From the cell containing the given text, extract its center point as [x, y] coordinate. 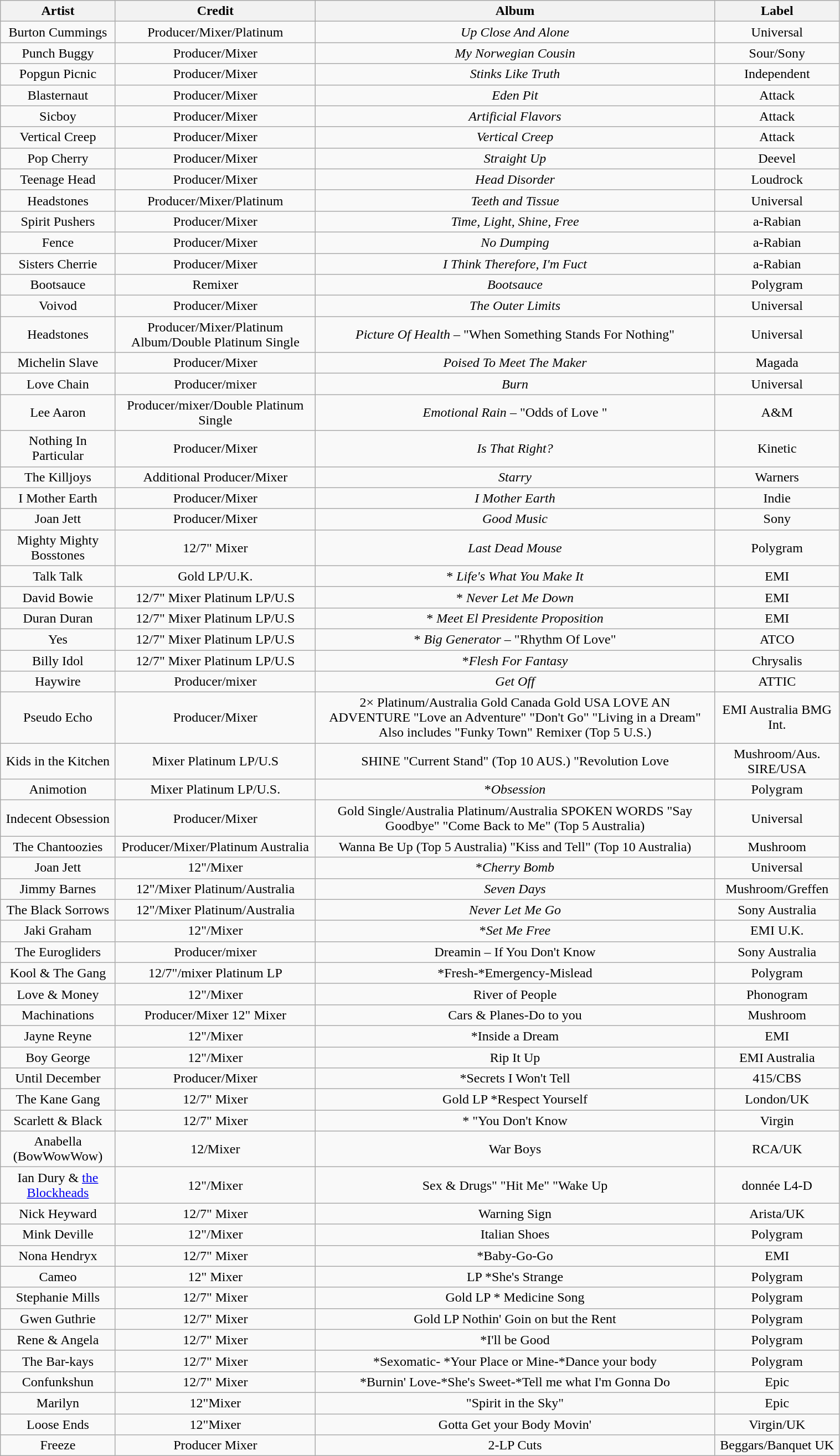
Ian Dury & the Blockheads [58, 1185]
Poised To Meet The Maker [515, 363]
Cars & Planes-Do to you [515, 1015]
Mushroom/Aus. SIRE/USA [777, 761]
*Set Me Free [515, 931]
Deevel [777, 158]
Kinetic [777, 448]
The Killjoys [58, 477]
* Life's What You Make It [515, 576]
I Think Therefore, I'm Fuct [515, 264]
Producer/mixer/Double Platinum Single [215, 413]
* Meet El Presidente Proposition [515, 618]
Burn [515, 384]
Arista/UK [777, 1214]
12/7"/mixer Platinum LP [215, 973]
12/Mixer [215, 1149]
Italian Shoes [515, 1235]
*Obsession [515, 790]
Spirit Pushers [58, 221]
Gold LP Nothin' Goin on but the Rent [515, 1319]
David Bowie [58, 597]
Michelin Slave [58, 363]
LP *She's Strange [515, 1277]
Straight Up [515, 158]
Sisters Cherrie [58, 264]
Gold LP/U.K. [215, 576]
Mushroom/Greffen [777, 889]
Picture Of Health – "When Something Stands For Nothing" [515, 334]
EMI Australia BMG Int. [777, 718]
Artist [58, 11]
Album [515, 11]
Virgin/UK [777, 1424]
Blasternaut [58, 95]
Starry [515, 477]
"Spirit in the Sky" [515, 1403]
Talk Talk [58, 576]
Artificial Flavors [515, 116]
EMI U.K. [777, 931]
*Flesh For Fantasy [515, 660]
Machinations [58, 1015]
A&M [777, 413]
Pop Cherry [58, 158]
ATTIC [777, 682]
Last Dead Mouse [515, 548]
Dreamin – If You Don't Know [515, 952]
Gold Single/Australia Platinum/Australia SPOKEN WORDS "Say Goodbye" "Come Back to Me" (Top 5 Australia) [515, 818]
Additional Producer/Mixer [215, 477]
Burton Cummings [58, 32]
Warners [777, 477]
Voivod [58, 306]
* Never Let Me Down [515, 597]
* "You Don't Know [515, 1121]
Lee Aaron [58, 413]
The Black Sorrows [58, 910]
Teeth and Tissue [515, 200]
The Bar-kays [58, 1361]
Remixer [215, 285]
Teenage Head [58, 179]
12" Mixer [215, 1277]
Confunkshun [58, 1382]
Seven Days [515, 889]
The Eurogliders [58, 952]
Producer/Mixer/Platinum Australia [215, 847]
*Secrets I Won't Tell [515, 1079]
Scarlett & Black [58, 1121]
Indecent Obsession [58, 818]
Chrysalis [777, 660]
*Burnin' Love-*She's Sweet-*Tell me what I'm Gonna Do [515, 1382]
* Big Generator – "Rhythm Of Love" [515, 639]
Wanna Be Up (Top 5 Australia) "Kiss and Tell" (Top 10 Australia) [515, 847]
2-LP Cuts [515, 1445]
Head Disorder [515, 179]
Kool & The Gang [58, 973]
Time, Light, Shine, Free [515, 221]
No Dumping [515, 242]
Popgun Picnic [58, 74]
Mink Deville [58, 1235]
Mixer Platinum LP/U.S. [215, 790]
The Outer Limits [515, 306]
*I'll be Good [515, 1340]
Billy Idol [58, 660]
Phonogram [777, 994]
Punch Buggy [58, 53]
Haywire [58, 682]
*Cherry Bomb [515, 868]
Good Music [515, 519]
Loose Ends [58, 1424]
Virgin [777, 1121]
Jaki Graham [58, 931]
Kids in the Kitchen [58, 761]
Loudrock [777, 179]
Eden Pit [515, 95]
Up Close And Alone [515, 32]
EMI Australia [777, 1058]
*Sexomatic- *Your Place or Mine-*Dance your body [515, 1361]
Sony [777, 519]
Independent [777, 74]
Mixer Platinum LP/U.S [215, 761]
Rene & Angela [58, 1340]
Fence [58, 242]
Stinks Like Truth [515, 74]
Nona Hendryx [58, 1256]
Gwen Guthrie [58, 1319]
Warning Sign [515, 1214]
Producer/Mixer 12" Mixer [215, 1015]
Rip It Up [515, 1058]
The Chantoozies [58, 847]
Nick Heyward [58, 1214]
*Baby-Go-Go [515, 1256]
ATCO [777, 639]
Gotta Get your Body Movin' [515, 1424]
Get Off [515, 682]
Jimmy Barnes [58, 889]
Nothing In Particular [58, 448]
415/CBS [777, 1079]
*Fresh-*Emergency-Mislead [515, 973]
Sex & Drugs" "Hit Me" "Wake Up [515, 1185]
Love Chain [58, 384]
War Boys [515, 1149]
Animotion [58, 790]
donnée L4-D [777, 1185]
SHINE "Current Stand" (Top 10 AUS.) "Revolution Love [515, 761]
Credit [215, 11]
Yes [58, 639]
Never Let Me Go [515, 910]
Jayne Reyne [58, 1036]
Mighty Mighty Bosstones [58, 548]
Pseudo Echo [58, 718]
*Inside a Dream [515, 1036]
Magada [777, 363]
River of People [515, 994]
Love & Money [58, 994]
Gold LP *Respect Yourself [515, 1100]
Marilyn [58, 1403]
Is That Right? [515, 448]
My Norwegian Cousin [515, 53]
Freeze [58, 1445]
The Kane Gang [58, 1100]
Stephanie Mills [58, 1298]
Sicboy [58, 116]
Label [777, 11]
Producer Mixer [215, 1445]
Boy George [58, 1058]
Beggars/Banquet UK [777, 1445]
Sour/Sony [777, 53]
Until December [58, 1079]
Producer/Mixer/Platinum Album/Double Platinum Single [215, 334]
Cameo [58, 1277]
Duran Duran [58, 618]
Indie [777, 498]
RCA/UK [777, 1149]
Anabella (BowWowWow) [58, 1149]
London/UK [777, 1100]
Gold LP * Medicine Song [515, 1298]
Emotional Rain – "Odds of Love " [515, 413]
